Provide the (x, y) coordinate of the cell's center where the given text is located.  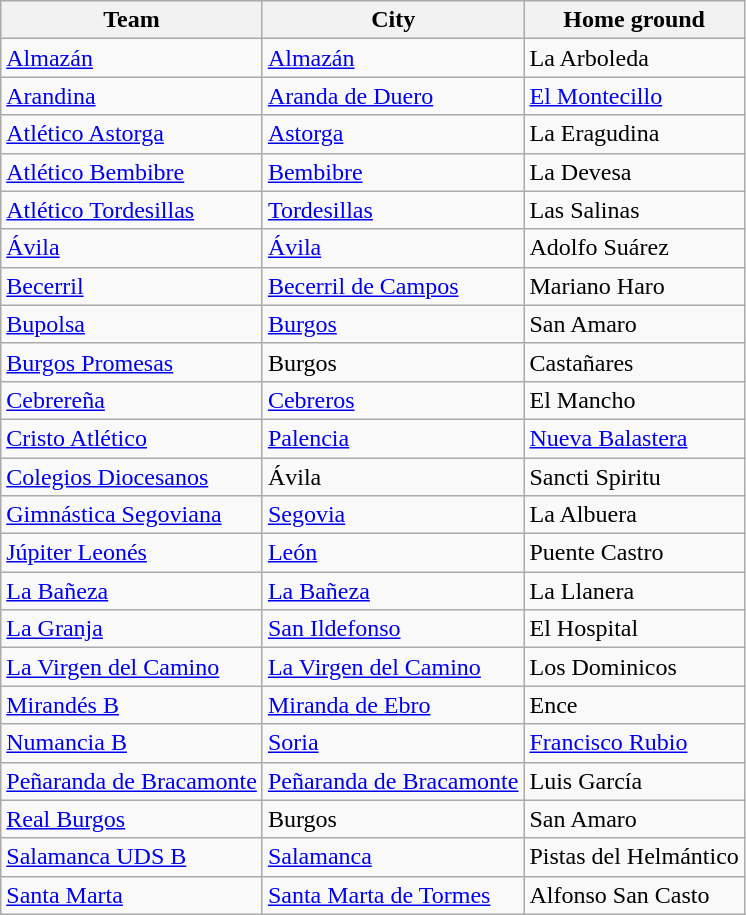
San Ildefonso (393, 629)
Real Burgos (132, 819)
Salamanca (393, 857)
Adolfo Suárez (634, 248)
Nueva Balastera (634, 438)
Astorga (393, 134)
Aranda de Duero (393, 96)
La Devesa (634, 172)
Pistas del Helmántico (634, 857)
Bembibre (393, 172)
Numancia B (132, 743)
Castañares (634, 362)
Becerril (132, 286)
Los Dominicos (634, 667)
Santa Marta (132, 895)
Soria (393, 743)
Becerril de Campos (393, 286)
Gimnástica Segoviana (132, 515)
La Llanera (634, 591)
Team (132, 20)
Sancti Spiritu (634, 477)
Francisco Rubio (634, 743)
La Albuera (634, 515)
El Hospital (634, 629)
Miranda de Ebro (393, 705)
Ence (634, 705)
La Arboleda (634, 58)
Colegios Diocesanos (132, 477)
La Granja (132, 629)
Atlético Astorga (132, 134)
Cristo Atlético (132, 438)
Atlético Bembibre (132, 172)
Bupolsa (132, 324)
León (393, 553)
Home ground (634, 20)
Santa Marta de Tormes (393, 895)
El Montecillo (634, 96)
Burgos Promesas (132, 362)
Mariano Haro (634, 286)
Salamanca UDS B (132, 857)
Alfonso San Casto (634, 895)
Júpiter Leonés (132, 553)
Tordesillas (393, 210)
Las Salinas (634, 210)
Luis García (634, 781)
Cebrereña (132, 400)
El Mancho (634, 400)
Arandina (132, 96)
Segovia (393, 515)
Cebreros (393, 400)
Atlético Tordesillas (132, 210)
Palencia (393, 438)
Mirandés B (132, 705)
City (393, 20)
Puente Castro (634, 553)
La Eragudina (634, 134)
